Capture the cell that displays the provided text and extract its [X, Y] central coordinate. 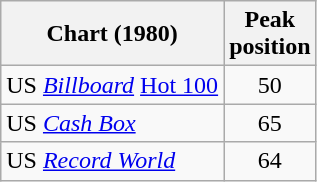
50 [270, 85]
64 [270, 161]
US Cash Box [112, 123]
Peakposition [270, 34]
US Record World [112, 161]
65 [270, 123]
US Billboard Hot 100 [112, 85]
Chart (1980) [112, 34]
